Search for the cell housing the specified text and yield its [X, Y] center coordinate. 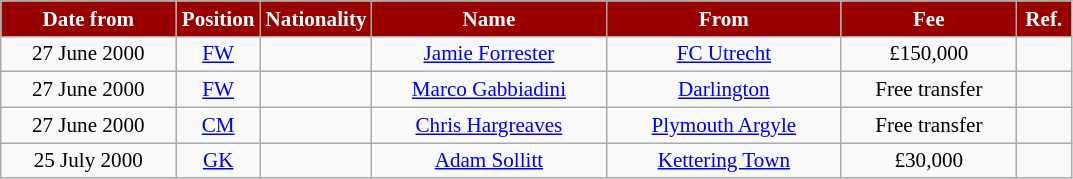
Ref. [1044, 18]
25 July 2000 [88, 160]
£150,000 [928, 54]
Chris Hargreaves [488, 124]
From [724, 18]
Nationality [316, 18]
Jamie Forrester [488, 54]
Position [218, 18]
CM [218, 124]
Name [488, 18]
£30,000 [928, 160]
GK [218, 160]
Fee [928, 18]
Darlington [724, 90]
Marco Gabbiadini [488, 90]
Plymouth Argyle [724, 124]
Kettering Town [724, 160]
FC Utrecht [724, 54]
Adam Sollitt [488, 160]
Date from [88, 18]
